Extract the [x, y] coordinate from the center of the cell holding the provided text.  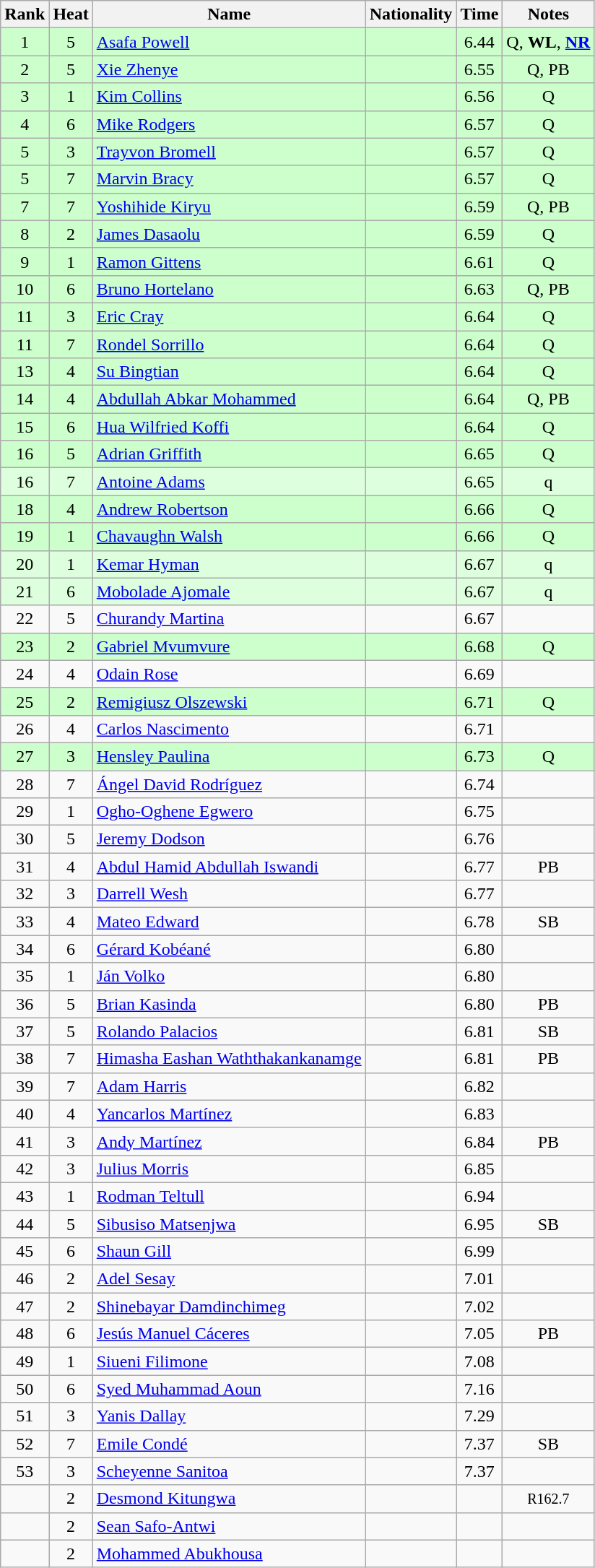
30 [25, 839]
Darrell Wesh [229, 894]
Eric Cray [229, 316]
Emile Condé [229, 1444]
Mobolade Ajomale [229, 592]
Adam Harris [229, 1086]
18 [25, 509]
46 [25, 1279]
33 [25, 922]
6.69 [479, 674]
Scheyenne Sanitoa [229, 1471]
8 [25, 234]
Abdullah Abkar Mohammed [229, 399]
Hensley Paulina [229, 756]
Gabriel Mvumvure [229, 646]
Rodman Teltull [229, 1196]
6.83 [479, 1114]
Heat [71, 14]
25 [25, 701]
6.78 [479, 922]
7.05 [479, 1334]
Sibusiso Matsenjwa [229, 1224]
Brian Kasinda [229, 1004]
R162.7 [549, 1499]
James Dasaolu [229, 234]
35 [25, 976]
6.74 [479, 784]
6.84 [479, 1141]
Marvin Bracy [229, 179]
6.61 [479, 261]
Mohammed Abukhousa [229, 1554]
Shaun Gill [229, 1252]
20 [25, 564]
Nationality [411, 14]
6.44 [479, 42]
Rolando Palacios [229, 1031]
52 [25, 1444]
Odain Rose [229, 674]
Rondel Sorrillo [229, 345]
6.76 [479, 839]
Ángel David Rodríguez [229, 784]
Abdul Hamid Abdullah Iswandi [229, 867]
6.56 [479, 97]
6.63 [479, 289]
27 [25, 756]
44 [25, 1224]
10 [25, 289]
Sean Safo-Antwi [229, 1526]
6.95 [479, 1224]
6.82 [479, 1086]
Mike Rodgers [229, 124]
53 [25, 1471]
7.08 [479, 1361]
Jeremy Dodson [229, 839]
34 [25, 949]
50 [25, 1389]
51 [25, 1416]
Ramon Gittens [229, 261]
Himasha Eashan Waththakankanamge [229, 1059]
Chavaughn Walsh [229, 537]
13 [25, 372]
Desmond Kitungwa [229, 1499]
Siueni Filimone [229, 1361]
Mateo Edward [229, 922]
Yancarlos Martínez [229, 1114]
7.02 [479, 1307]
23 [25, 646]
28 [25, 784]
6.94 [479, 1196]
42 [25, 1169]
Su Bingtian [229, 372]
47 [25, 1307]
14 [25, 399]
Ogho-Oghene Egwero [229, 812]
Remigiusz Olszewski [229, 701]
Trayvon Bromell [229, 152]
Carlos Nascimento [229, 729]
7.29 [479, 1416]
37 [25, 1031]
22 [25, 619]
Andy Martínez [229, 1141]
Adrian Griffith [229, 454]
31 [25, 867]
38 [25, 1059]
29 [25, 812]
Jesús Manuel Cáceres [229, 1334]
Hua Wilfried Koffi [229, 427]
7.01 [479, 1279]
Q, WL, NR [549, 42]
Asafa Powell [229, 42]
Xie Zhenye [229, 69]
7.16 [479, 1389]
40 [25, 1114]
Bruno Hortelano [229, 289]
6.85 [479, 1169]
Antoine Adams [229, 482]
49 [25, 1361]
48 [25, 1334]
Kim Collins [229, 97]
Notes [549, 14]
15 [25, 427]
41 [25, 1141]
Yanis Dallay [229, 1416]
19 [25, 537]
36 [25, 1004]
Ján Volko [229, 976]
6.68 [479, 646]
Yoshihide Kiryu [229, 207]
43 [25, 1196]
6.55 [479, 69]
26 [25, 729]
24 [25, 674]
6.99 [479, 1252]
Kemar Hyman [229, 564]
Syed Muhammad Aoun [229, 1389]
6.75 [479, 812]
32 [25, 894]
Name [229, 14]
Andrew Robertson [229, 509]
Julius Morris [229, 1169]
Rank [25, 14]
6.73 [479, 756]
Time [479, 14]
Adel Sesay [229, 1279]
45 [25, 1252]
Churandy Martina [229, 619]
Shinebayar Damdinchimeg [229, 1307]
39 [25, 1086]
21 [25, 592]
Gérard Kobéané [229, 949]
9 [25, 261]
